Return (x, y) of the center of cell containing provided text 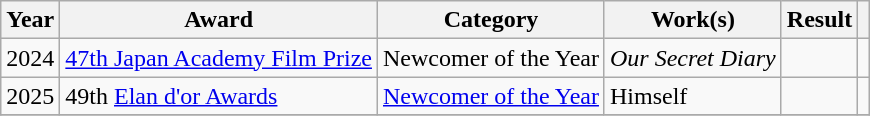
49th Elan d'or Awards (219, 96)
2024 (30, 58)
Result (819, 20)
Work(s) (692, 20)
Our Secret Diary (692, 58)
Year (30, 20)
47th Japan Academy Film Prize (219, 58)
Himself (692, 96)
Category (490, 20)
Award (219, 20)
2025 (30, 96)
